Output the (X, Y) coordinate of the center of the cell containing the given text.  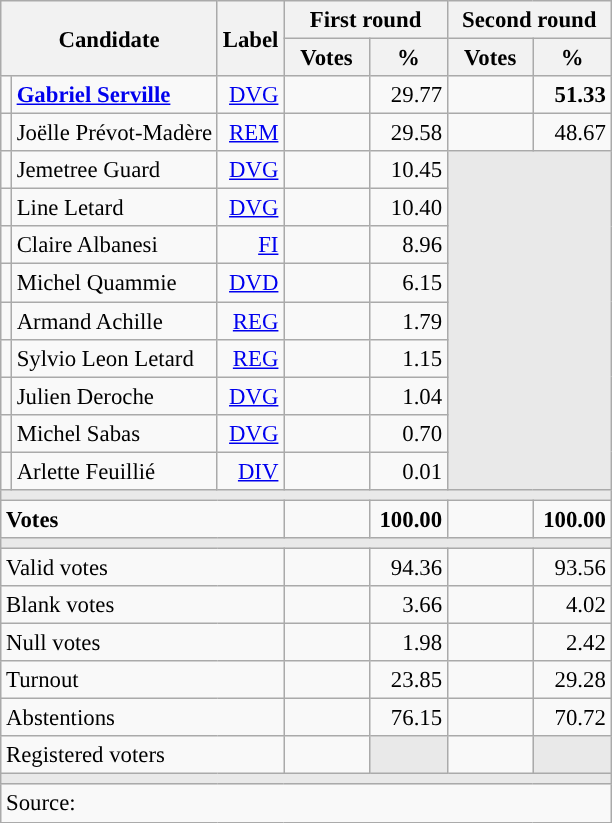
4.02 (572, 605)
0.70 (408, 433)
DVD (250, 283)
Jemetree Guard (114, 170)
FI (250, 245)
48.67 (572, 133)
Michel Quammie (114, 283)
Gabriel Serville (114, 95)
Line Letard (114, 208)
REM (250, 133)
DIV (250, 471)
Arlette Feuillié (114, 471)
Armand Achille (114, 321)
10.40 (408, 208)
Sylvio Leon Letard (114, 358)
94.36 (408, 567)
Registered voters (142, 755)
First round (366, 20)
Joëlle Prévot-Madère (114, 133)
70.72 (572, 718)
29.58 (408, 133)
6.15 (408, 283)
29.77 (408, 95)
1.04 (408, 396)
Valid votes (142, 567)
3.66 (408, 605)
23.85 (408, 680)
1.98 (408, 643)
29.28 (572, 680)
Second round (529, 20)
76.15 (408, 718)
51.33 (572, 95)
Claire Albanesi (114, 245)
Turnout (142, 680)
Michel Sabas (114, 433)
Julien Deroche (114, 396)
93.56 (572, 567)
Null votes (142, 643)
0.01 (408, 471)
1.79 (408, 321)
8.96 (408, 245)
Label (250, 38)
Candidate (110, 38)
1.15 (408, 358)
Source: (306, 804)
Blank votes (142, 605)
10.45 (408, 170)
Abstentions (142, 718)
2.42 (572, 643)
